From the cell containing the given text, extract its center point as [X, Y] coordinate. 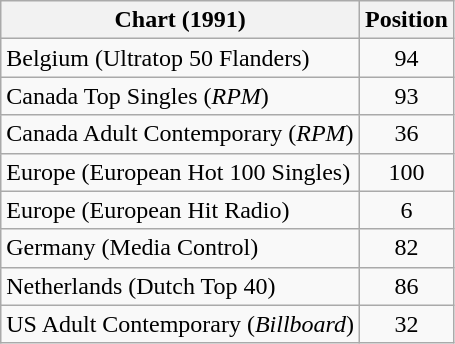
Canada Adult Contemporary (RPM) [180, 134]
100 [407, 172]
Chart (1991) [180, 20]
Germany (Media Control) [180, 248]
Canada Top Singles (RPM) [180, 96]
Europe (European Hit Radio) [180, 210]
86 [407, 286]
94 [407, 58]
82 [407, 248]
Position [407, 20]
36 [407, 134]
US Adult Contemporary (Billboard) [180, 324]
32 [407, 324]
Belgium (Ultratop 50 Flanders) [180, 58]
6 [407, 210]
93 [407, 96]
Europe (European Hot 100 Singles) [180, 172]
Netherlands (Dutch Top 40) [180, 286]
